Output the [x, y] coordinate of the center of the cell containing the given text.  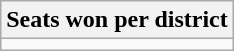
Seats won per district [118, 20]
